Pinpoint the cell where the given text exists, returning its (X, Y) midpoint coordinate. 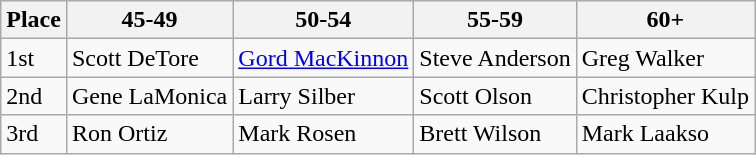
1st (34, 58)
3rd (34, 134)
Gene LaMonica (149, 96)
Place (34, 20)
45-49 (149, 20)
Ron Ortiz (149, 134)
55-59 (495, 20)
Brett Wilson (495, 134)
Larry Silber (324, 96)
Christopher Kulp (665, 96)
60+ (665, 20)
Mark Laakso (665, 134)
2nd (34, 96)
Scott Olson (495, 96)
Steve Anderson (495, 58)
Mark Rosen (324, 134)
Gord MacKinnon (324, 58)
50-54 (324, 20)
Greg Walker (665, 58)
Scott DeTore (149, 58)
